Provide the [x, y] coordinate of the cell's center where the given text is located.  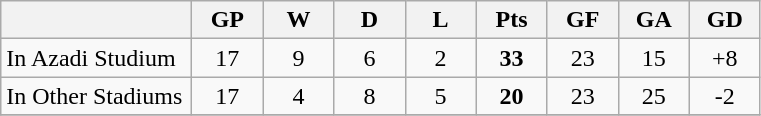
L [440, 20]
W [298, 20]
4 [298, 96]
9 [298, 58]
25 [654, 96]
Pts [512, 20]
5 [440, 96]
D [370, 20]
15 [654, 58]
In Other Stadiums [96, 96]
In Azadi Studium [96, 58]
20 [512, 96]
GF [582, 20]
GA [654, 20]
-2 [724, 96]
33 [512, 58]
2 [440, 58]
+8 [724, 58]
GD [724, 20]
6 [370, 58]
8 [370, 96]
GP [228, 20]
